Pinpoint the cell where the given text exists, returning its [X, Y] midpoint coordinate. 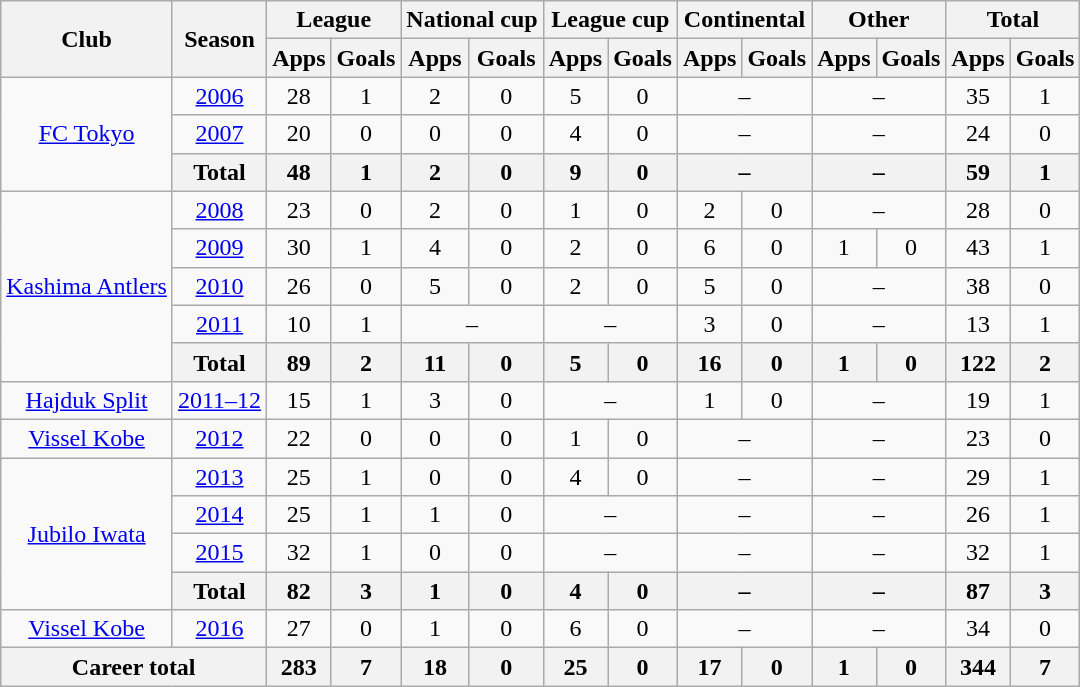
Kashima Antlers [87, 286]
Hajduk Split [87, 400]
16 [709, 362]
35 [978, 96]
Season [219, 39]
2011 [219, 324]
2007 [219, 134]
59 [978, 172]
9 [575, 172]
Jubilo Iwata [87, 534]
38 [978, 286]
Continental [744, 20]
22 [299, 438]
National cup [472, 20]
30 [299, 248]
43 [978, 248]
27 [299, 629]
344 [978, 667]
2006 [219, 96]
11 [435, 362]
17 [709, 667]
19 [978, 400]
League cup [610, 20]
13 [978, 324]
Career total [134, 667]
2008 [219, 210]
122 [978, 362]
34 [978, 629]
2012 [219, 438]
2009 [219, 248]
15 [299, 400]
2010 [219, 286]
2015 [219, 553]
League [334, 20]
283 [299, 667]
20 [299, 134]
2011–12 [219, 400]
82 [299, 591]
FC Tokyo [87, 134]
2016 [219, 629]
10 [299, 324]
48 [299, 172]
Club [87, 39]
89 [299, 362]
2014 [219, 515]
Other [879, 20]
29 [978, 477]
18 [435, 667]
24 [978, 134]
2013 [219, 477]
87 [978, 591]
